Return [x, y] of the center of cell containing provided text 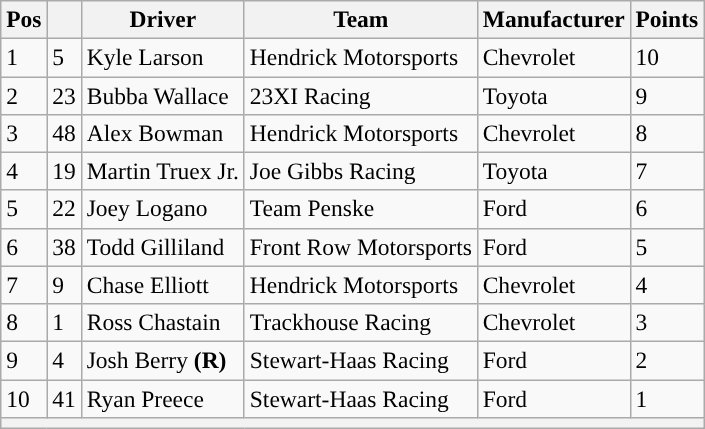
Team Penske [360, 209]
48 [64, 133]
Ryan Preece [162, 398]
Kyle Larson [162, 57]
Alex Bowman [162, 133]
Team [360, 19]
Bubba Wallace [162, 95]
38 [64, 247]
Driver [162, 19]
22 [64, 209]
Martin Truex Jr. [162, 171]
23XI Racing [360, 95]
Chase Elliott [162, 285]
Front Row Motorsports [360, 247]
Joey Logano [162, 209]
Todd Gilliland [162, 247]
23 [64, 95]
19 [64, 171]
Trackhouse Racing [360, 322]
Joe Gibbs Racing [360, 171]
Pos [24, 19]
Manufacturer [554, 19]
Ross Chastain [162, 322]
41 [64, 398]
Josh Berry (R) [162, 360]
Points [667, 19]
